Pinpoint the cell where the given text exists, returning its [X, Y] midpoint coordinate. 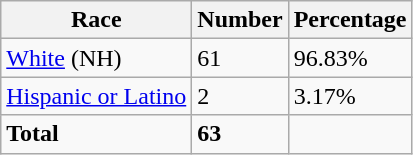
Total [96, 134]
Race [96, 20]
61 [240, 58]
Percentage [350, 20]
Hispanic or Latino [96, 96]
2 [240, 96]
96.83% [350, 58]
Number [240, 20]
White (NH) [96, 58]
63 [240, 134]
3.17% [350, 96]
